Detect which cell encompasses the target text, then output its [X, Y] center coordinate. 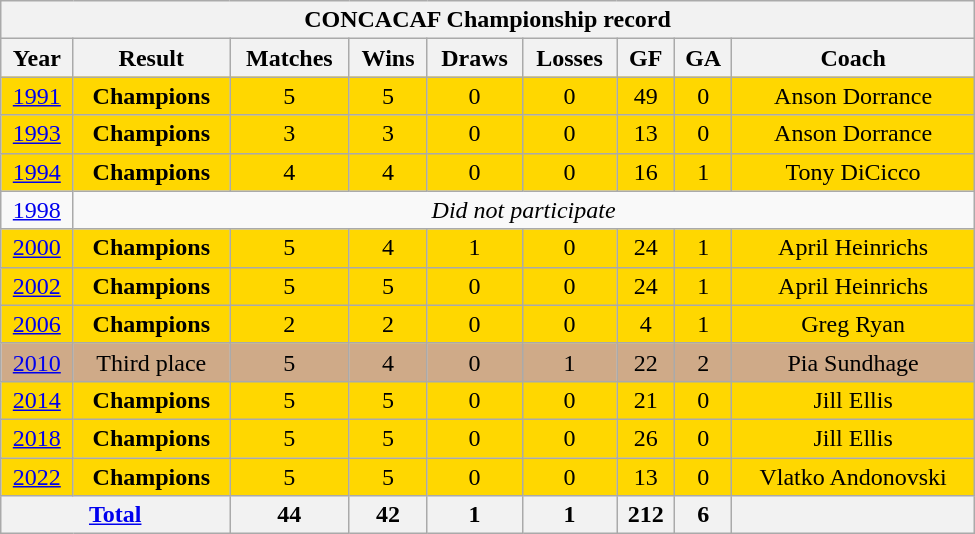
Wins [388, 58]
Coach [853, 58]
1998 [37, 210]
22 [646, 362]
Year [37, 58]
212 [646, 515]
Total [116, 515]
Losses [570, 58]
Pia Sundhage [853, 362]
2022 [37, 477]
Result [152, 58]
49 [646, 96]
2000 [37, 248]
2010 [37, 362]
2014 [37, 400]
Matches [290, 58]
6 [702, 515]
Draws [474, 58]
21 [646, 400]
CONCACAF Championship record [488, 20]
44 [290, 515]
Third place [152, 362]
Vlatko Andonovski [853, 477]
1993 [37, 134]
42 [388, 515]
2002 [37, 286]
2006 [37, 324]
Did not participate [524, 210]
1994 [37, 172]
1991 [37, 96]
26 [646, 438]
2018 [37, 438]
Greg Ryan [853, 324]
Tony DiCicco [853, 172]
GF [646, 58]
GA [702, 58]
16 [646, 172]
